Identify which cell holds the provided text, then report its (x, y) central coordinate. 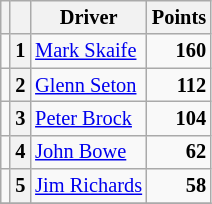
104 (179, 118)
Mark Skaife (88, 51)
4 (20, 152)
112 (179, 85)
Points (179, 17)
Peter Brock (88, 118)
Driver (88, 17)
John Bowe (88, 152)
Jim Richards (88, 186)
Glenn Seton (88, 85)
62 (179, 152)
3 (20, 118)
1 (20, 51)
58 (179, 186)
5 (20, 186)
160 (179, 51)
2 (20, 85)
